Pinpoint the cell where the given text exists, returning its (x, y) midpoint coordinate. 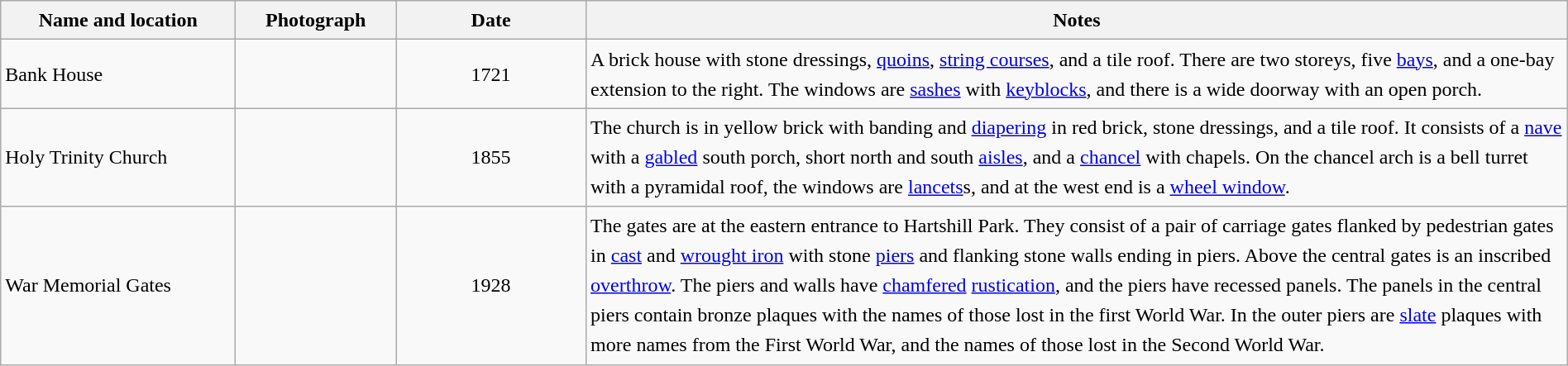
Notes (1077, 20)
Photograph (316, 20)
Bank House (118, 74)
War Memorial Gates (118, 286)
1721 (491, 74)
Date (491, 20)
1855 (491, 157)
1928 (491, 286)
Name and location (118, 20)
Holy Trinity Church (118, 157)
